Search for the cell housing the specified text and yield its (X, Y) center coordinate. 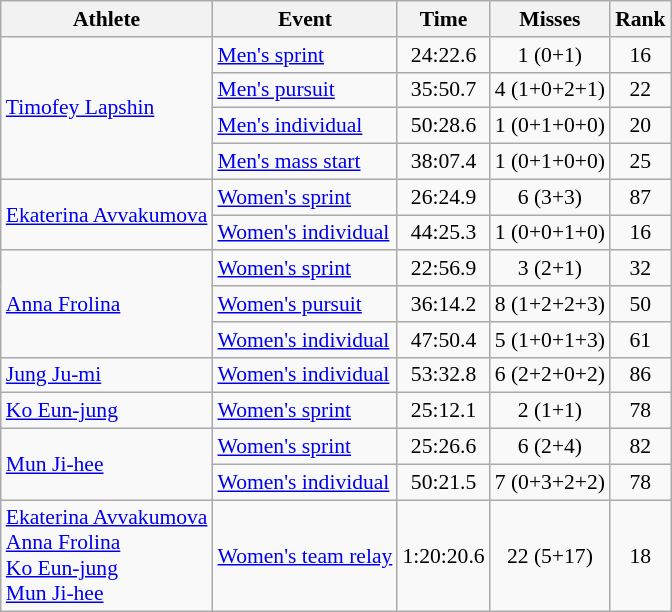
61 (640, 340)
32 (640, 269)
Women's pursuit (304, 304)
1 (0+1) (550, 55)
6 (3+3) (550, 197)
22:56.9 (443, 269)
Ekaterina Avvakumova (107, 214)
44:25.3 (443, 233)
53:32.8 (443, 375)
24:22.6 (443, 55)
50:28.6 (443, 126)
1:20:20.6 (443, 556)
Ekaterina AvvakumovaAnna FrolinaKo Eun-jungMun Ji-hee (107, 556)
Jung Ju-mi (107, 375)
Ko Eun-jung (107, 411)
1 (0+0+1+0) (550, 233)
Mun Ji-hee (107, 464)
Men's mass start (304, 162)
22 (640, 90)
Women's team relay (304, 556)
Men's sprint (304, 55)
Timofey Lapshin (107, 108)
18 (640, 556)
22 (5+17) (550, 556)
Event (304, 19)
Time (443, 19)
25 (640, 162)
86 (640, 375)
82 (640, 447)
5 (1+0+1+3) (550, 340)
Men's pursuit (304, 90)
20 (640, 126)
26:24.9 (443, 197)
6 (2+4) (550, 447)
6 (2+2+0+2) (550, 375)
Athlete (107, 19)
3 (2+1) (550, 269)
36:14.2 (443, 304)
35:50.7 (443, 90)
2 (1+1) (550, 411)
25:26.6 (443, 447)
Men's individual (304, 126)
50 (640, 304)
8 (1+2+2+3) (550, 304)
50:21.5 (443, 482)
25:12.1 (443, 411)
87 (640, 197)
7 (0+3+2+2) (550, 482)
38:07.4 (443, 162)
47:50.4 (443, 340)
Misses (550, 19)
4 (1+0+2+1) (550, 90)
Rank (640, 19)
Anna Frolina (107, 304)
